Find where the given text appears and provide that cell's center as (X, Y) coordinate. 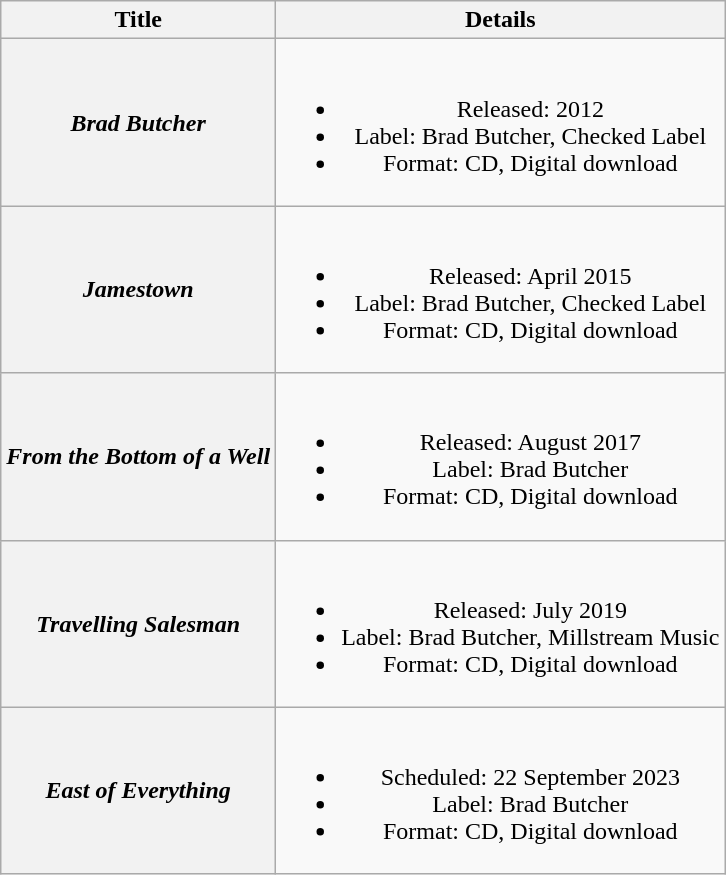
Travelling Salesman (138, 624)
Released: April 2015Label: Brad Butcher, Checked LabelFormat: CD, Digital download (500, 290)
Title (138, 20)
Released: July 2019Label: Brad Butcher, Millstream MusicFormat: CD, Digital download (500, 624)
Brad Butcher (138, 122)
Released: 2012Label: Brad Butcher, Checked LabelFormat: CD, Digital download (500, 122)
Scheduled: 22 September 2023Label: Brad ButcherFormat: CD, Digital download (500, 790)
Released: August 2017Label: Brad ButcherFormat: CD, Digital download (500, 456)
Details (500, 20)
Jamestown (138, 290)
From the Bottom of a Well (138, 456)
East of Everything (138, 790)
